Provide the (x, y) coordinate of the cell's center where the given text is located.  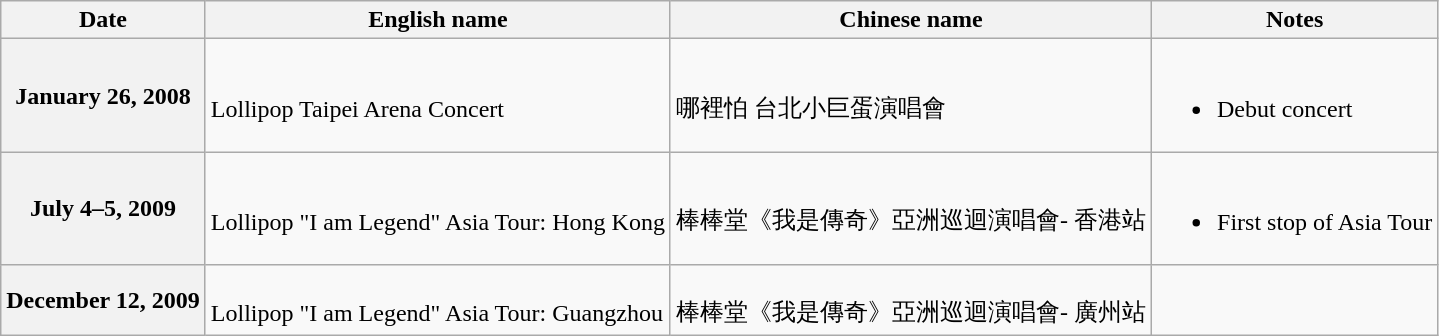
哪裡怕 台北小巨蛋演唱會 (910, 96)
First stop of Asia Tour (1295, 208)
Debut concert (1295, 96)
棒棒堂《我是傳奇》亞洲巡迴演唱會- 廣州站 (910, 300)
Lollipop "I am Legend" Asia Tour: Hong Kong (438, 208)
Date (104, 20)
棒棒堂《我是傳奇》亞洲巡迴演唱會- 香港站 (910, 208)
Lollipop "I am Legend" Asia Tour: Guangzhou (438, 300)
July 4–5, 2009 (104, 208)
January 26, 2008 (104, 96)
Notes (1295, 20)
English name (438, 20)
Lollipop Taipei Arena Concert (438, 96)
Chinese name (910, 20)
December 12, 2009 (104, 300)
